Determine the (x, y) coordinate at the center of the cell enclosing the given text.  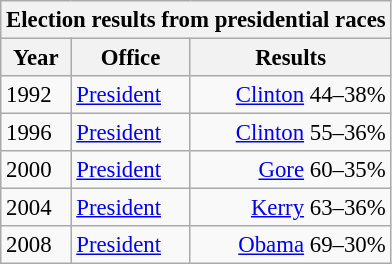
Gore 60–35% (290, 170)
Election results from presidential races (196, 20)
Clinton 55–36% (290, 133)
2008 (36, 245)
Office (130, 58)
Results (290, 58)
Clinton 44–38% (290, 95)
1996 (36, 133)
Year (36, 58)
2000 (36, 170)
Obama 69–30% (290, 245)
Kerry 63–36% (290, 208)
1992 (36, 95)
2004 (36, 208)
